Determine the (x, y) coordinate at the center of the cell enclosing the given text.  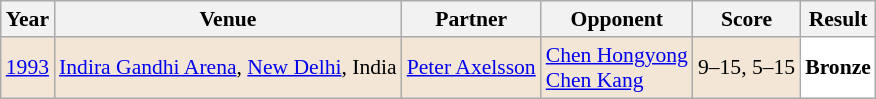
Year (28, 19)
Chen Hongyong Chen Kang (617, 68)
Peter Axelsson (472, 68)
Indira Gandhi Arena, New Delhi, India (228, 68)
Bronze (838, 68)
Score (746, 19)
9–15, 5–15 (746, 68)
Result (838, 19)
Opponent (617, 19)
1993 (28, 68)
Partner (472, 19)
Venue (228, 19)
